Identify which cell holds the provided text, then report its [x, y] central coordinate. 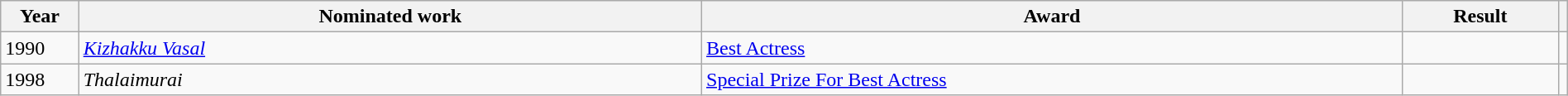
Award [1052, 17]
1998 [40, 79]
Thalaimurai [390, 79]
1990 [40, 48]
Best Actress [1052, 48]
Kizhakku Vasal [390, 48]
Result [1480, 17]
Year [40, 17]
Special Prize For Best Actress [1052, 79]
Nominated work [390, 17]
